Return the [X, Y] coordinate for the center point of the cell that contains the specified text.  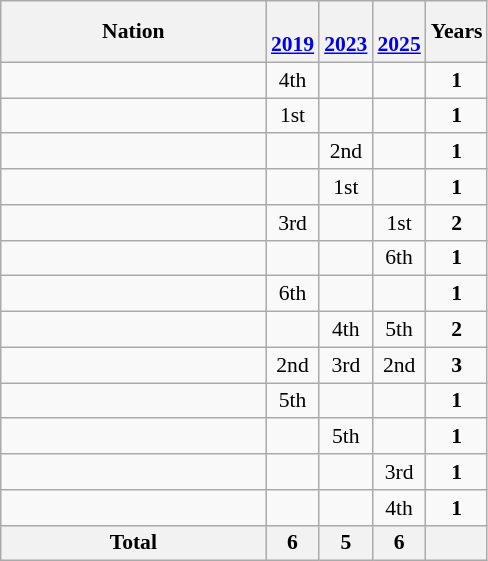
2023 [346, 32]
Nation [134, 32]
3 [457, 365]
2025 [398, 32]
5 [346, 543]
2019 [292, 32]
Years [457, 32]
Total [134, 543]
